For the text-containing cell, return its midpoint in [x, y] coordinate format. 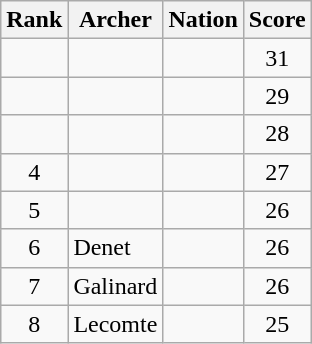
7 [34, 286]
4 [34, 172]
Archer [116, 20]
Denet [116, 248]
27 [277, 172]
Galinard [116, 286]
Lecomte [116, 324]
5 [34, 210]
Rank [34, 20]
31 [277, 58]
29 [277, 96]
28 [277, 134]
Nation [203, 20]
8 [34, 324]
25 [277, 324]
Score [277, 20]
6 [34, 248]
